For the text-containing cell, return its midpoint in (X, Y) coordinate format. 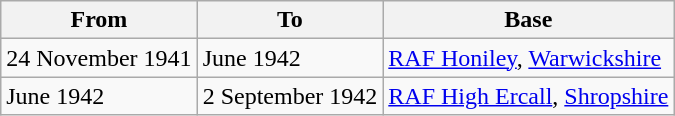
From (99, 20)
2 September 1942 (290, 96)
Base (528, 20)
RAF High Ercall, Shropshire (528, 96)
To (290, 20)
RAF Honiley, Warwickshire (528, 58)
24 November 1941 (99, 58)
